Identify which cell holds the provided text, then report its [X, Y] central coordinate. 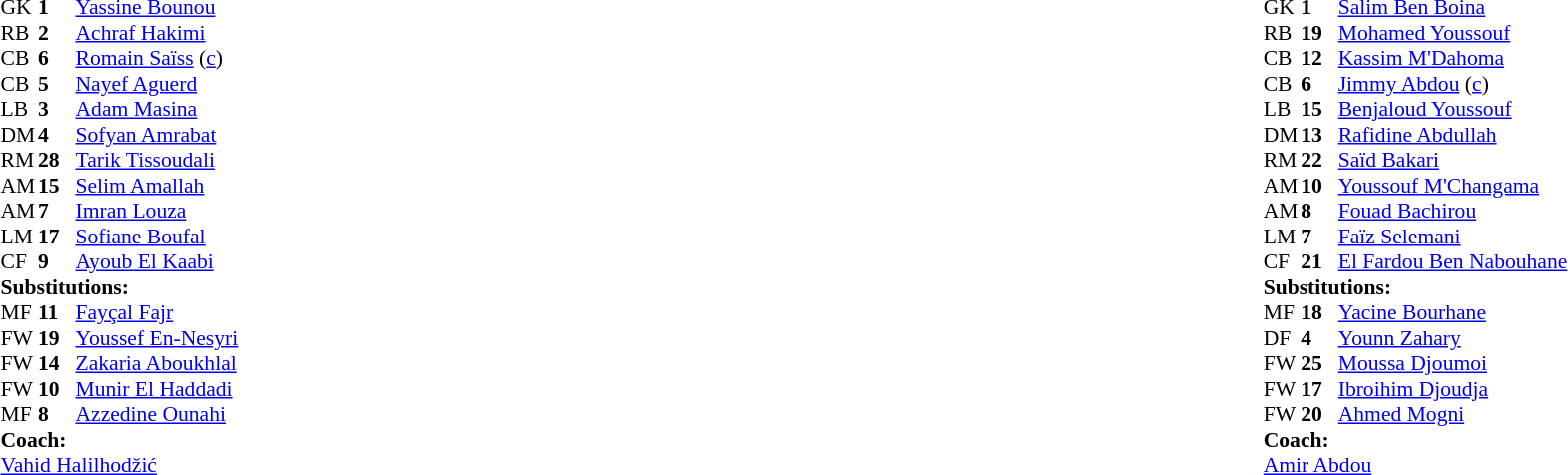
Imran Louza [158, 211]
22 [1319, 161]
Sofyan Amrabat [158, 135]
Achraf Hakimi [158, 33]
28 [57, 161]
Yacine Bourhane [1453, 312]
11 [57, 312]
2 [57, 33]
Adam Masina [158, 109]
Zakaria Aboukhlal [158, 364]
Tarik Tissoudali [158, 161]
Younn Zahary [1453, 338]
Ahmed Mogni [1453, 414]
Azzedine Ounahi [158, 414]
5 [57, 84]
13 [1319, 135]
Selim Amallah [158, 186]
Rafidine Abdullah [1453, 135]
21 [1319, 262]
25 [1319, 364]
20 [1319, 414]
Faïz Selemani [1453, 237]
14 [57, 364]
El Fardou Ben Nabouhane [1453, 262]
Fouad Bachirou [1453, 211]
Kassim M'Dahoma [1453, 59]
Mohamed Youssouf [1453, 33]
Benjaloud Youssouf [1453, 109]
Youssouf M'Changama [1453, 186]
Nayef Aguerd [158, 84]
Ibroihim Djoudja [1453, 389]
18 [1319, 312]
12 [1319, 59]
Fayçal Fajr [158, 312]
9 [57, 262]
Romain Saïss (c) [158, 59]
Moussa Djoumoi [1453, 364]
Jimmy Abdou (c) [1453, 84]
Munir El Haddadi [158, 389]
Youssef En-Nesyri [158, 338]
Saïd Bakari [1453, 161]
3 [57, 109]
Ayoub El Kaabi [158, 262]
Sofiane Boufal [158, 237]
DF [1283, 338]
